Return [X, Y] of the center of cell containing provided text 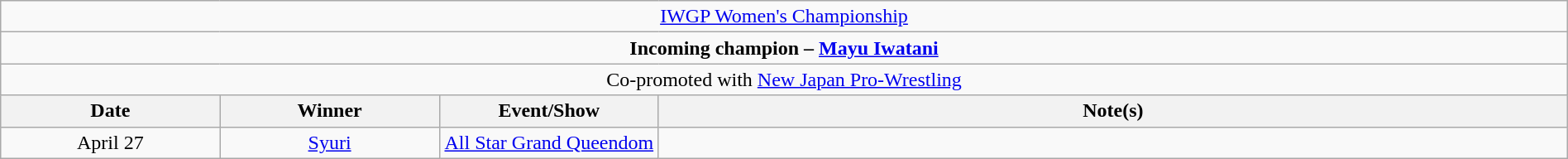
Event/Show [549, 111]
Winner [329, 111]
Date [111, 111]
IWGP Women's Championship [784, 17]
April 27 [111, 142]
Incoming champion – Mayu Iwatani [784, 48]
Note(s) [1113, 111]
All Star Grand Queendom [549, 142]
Syuri [329, 142]
Co-promoted with New Japan Pro-Wrestling [784, 79]
